Locate the cell with the specified text and output its [X, Y] center coordinate. 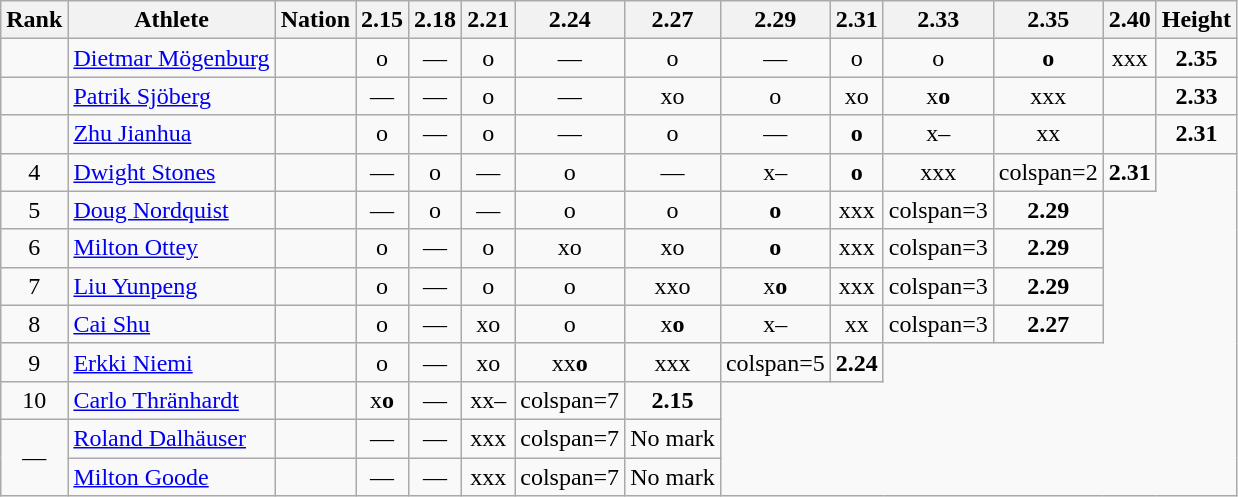
Height [1196, 20]
10 [34, 400]
5 [34, 210]
Liu Yunpeng [172, 286]
Nation [315, 20]
2.40 [1130, 20]
colspan=2 [1048, 172]
8 [34, 324]
6 [34, 248]
colspan=5 [775, 362]
7 [34, 286]
Carlo Thränhardt [172, 400]
Milton Goode [172, 477]
4 [34, 172]
Athlete [172, 20]
xx– [488, 400]
Zhu Jianhua [172, 134]
Dietmar Mögenburg [172, 58]
2.18 [436, 20]
2.21 [488, 20]
Milton Ottey [172, 248]
Rank [34, 20]
Erkki Niemi [172, 362]
Doug Nordquist [172, 210]
9 [34, 362]
Cai Shu [172, 324]
Roland Dalhäuser [172, 438]
Dwight Stones [172, 172]
Patrik Sjöberg [172, 96]
